Determine the [X, Y] coordinate at the center of the cell enclosing the given text.  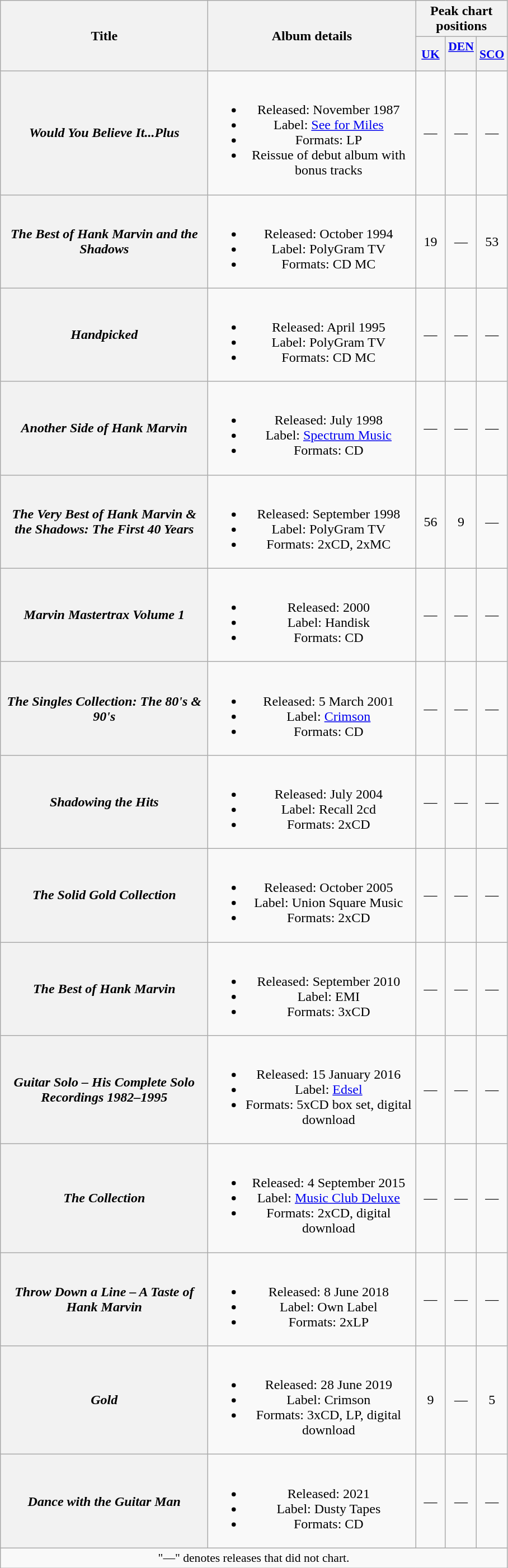
Throw Down a Line – A Taste of Hank Marvin [104, 1300]
The Collection [104, 1198]
SCO [492, 54]
19 [431, 242]
Released: July 1998Label: Spectrum MusicFormats: CD [312, 428]
Released: 2021Label: Dusty TapesFormats: CD [312, 1501]
Released: September 2010Label: EMIFormats: 3xCD [312, 989]
56 [431, 521]
The Solid Gold Collection [104, 895]
Would You Believe It...Plus [104, 133]
The Singles Collection: The 80's & 90's [104, 708]
The Very Best of Hank Marvin & the Shadows: The First 40 Years [104, 521]
Another Side of Hank Marvin [104, 428]
Released: 28 June 2019Label: CrimsonFormats: 3xCD, LP, digital download [312, 1400]
Released: October 2005Label: Union Square MusicFormats: 2xCD [312, 895]
The Best of Hank Marvin and the Shadows [104, 242]
Guitar Solo – His Complete Solo Recordings 1982–1995 [104, 1090]
The Best of Hank Marvin [104, 989]
Gold [104, 1400]
5 [492, 1400]
Title [104, 36]
DEN [461, 54]
Released: 5 March 2001Label: CrimsonFormats: CD [312, 708]
Released: November 1987Label: See for MilesFormats: LPReissue of debut album with bonus tracks [312, 133]
Released: 2000Label: HandiskFormats: CD [312, 615]
Album details [312, 36]
"—" denotes releases that did not chart. [254, 1558]
Released: 4 September 2015Label: Music Club DeluxeFormats: 2xCD, digital download [312, 1198]
Released: 15 January 2016Label: EdselFormats: 5xCD box set, digital download [312, 1090]
Released: October 1994Label: PolyGram TVFormats: CD MC [312, 242]
Peak chart positions [462, 19]
Marvin Mastertrax Volume 1 [104, 615]
UK [431, 54]
Shadowing the Hits [104, 802]
Handpicked [104, 334]
Released: July 2004Label: Recall 2cdFormats: 2xCD [312, 802]
Released: 8 June 2018Label: Own LabelFormats: 2xLP [312, 1300]
Released: April 1995Label: PolyGram TVFormats: CD MC [312, 334]
Dance with the Guitar Man [104, 1501]
Released: September 1998Label: PolyGram TVFormats: 2xCD, 2xMC [312, 521]
53 [492, 242]
